Locate the cell with the specified text and output its (X, Y) center coordinate. 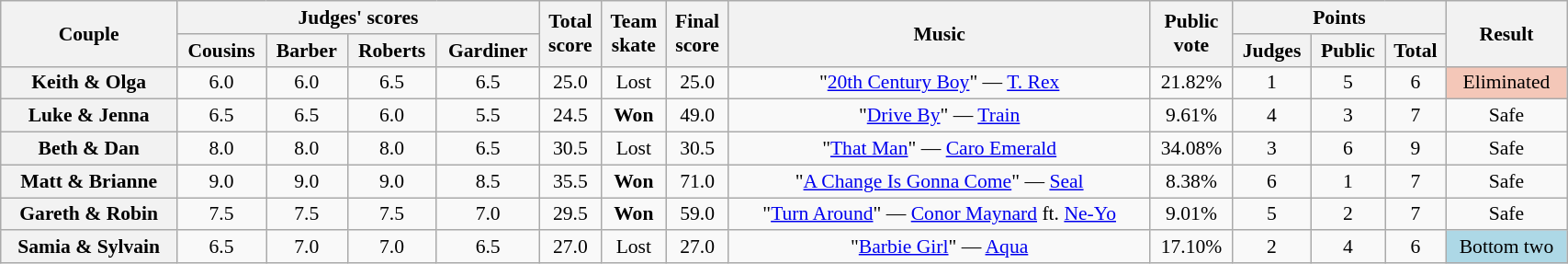
35.5 (570, 181)
Judges (1272, 51)
Publicvote (1190, 33)
9.01% (1190, 214)
Judges' scores (358, 17)
Gareth & Robin (89, 214)
24.5 (570, 116)
59.0 (697, 214)
Teamskate (634, 33)
21.82% (1190, 83)
"20th Century Boy" — T. Rex (939, 83)
Keith & Olga (89, 83)
Totalscore (570, 33)
5.5 (488, 116)
Finalscore (697, 33)
34.08% (1190, 149)
Couple (89, 33)
Points (1339, 17)
Barber (307, 51)
Gardiner (488, 51)
49.0 (697, 116)
Eliminated (1506, 83)
"Barbie Girl" — Aqua (939, 247)
Cousins (222, 51)
Public (1348, 51)
Music (939, 33)
8.38% (1190, 181)
17.10% (1190, 247)
"Drive By" — Train (939, 116)
Bottom two (1506, 247)
Beth & Dan (89, 149)
"That Man" — Caro Emerald (939, 149)
Matt & Brianne (89, 181)
Roberts (391, 51)
9 (1416, 149)
71.0 (697, 181)
29.5 (570, 214)
Samia & Sylvain (89, 247)
Luke & Jenna (89, 116)
"A Change Is Gonna Come" — Seal (939, 181)
Total (1416, 51)
Result (1506, 33)
"Turn Around" — Conor Maynard ft. Ne-Yo (939, 214)
8.5 (488, 181)
9.61% (1190, 116)
